Locate the cell with the specified text and output its [X, Y] center coordinate. 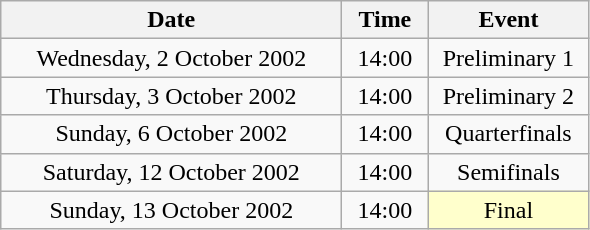
Date [172, 20]
Thursday, 3 October 2002 [172, 96]
Event [508, 20]
Quarterfinals [508, 134]
Time [385, 20]
Preliminary 2 [508, 96]
Sunday, 13 October 2002 [172, 210]
Semifinals [508, 172]
Sunday, 6 October 2002 [172, 134]
Wednesday, 2 October 2002 [172, 58]
Saturday, 12 October 2002 [172, 172]
Final [508, 210]
Preliminary 1 [508, 58]
